Extract the [x, y] coordinate from the center of the cell holding the provided text.  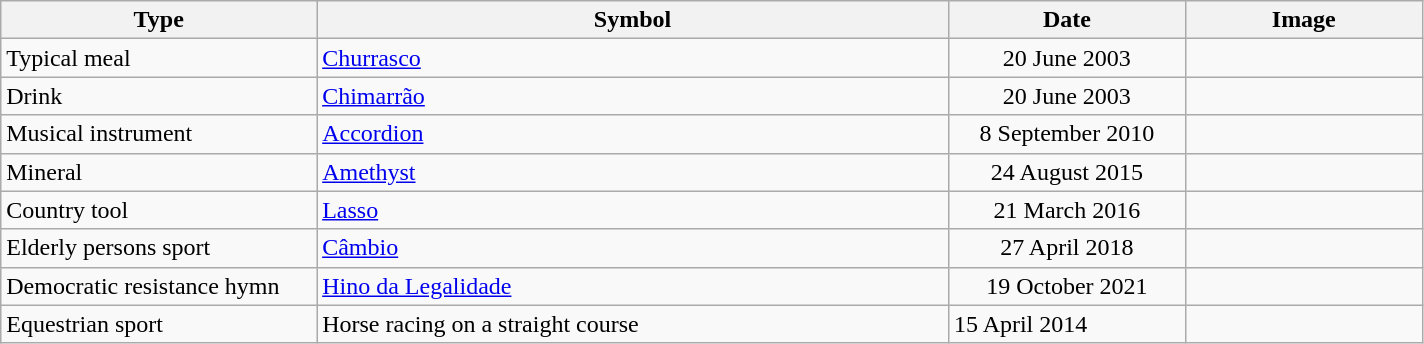
15 April 2014 [1066, 324]
27 April 2018 [1066, 248]
Horse racing on a straight course [633, 324]
Câmbio [633, 248]
21 March 2016 [1066, 210]
Typical meal [159, 58]
Type [159, 20]
Musical instrument [159, 134]
Amethyst [633, 172]
Elderly persons sport [159, 248]
Symbol [633, 20]
Churrasco [633, 58]
Mineral [159, 172]
19 October 2021 [1066, 286]
Country tool [159, 210]
Hino da Legalidade [633, 286]
Image [1304, 20]
Equestrian sport [159, 324]
Drink [159, 96]
Date [1066, 20]
Lasso [633, 210]
8 September 2010 [1066, 134]
Accordion [633, 134]
24 August 2015 [1066, 172]
Democratic resistance hymn [159, 286]
Chimarrão [633, 96]
